Provide the [x, y] coordinate of the cell's center where the given text is located.  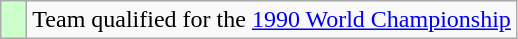
Team qualified for the 1990 World Championship [272, 20]
